Search for the cell housing the specified text and yield its (X, Y) center coordinate. 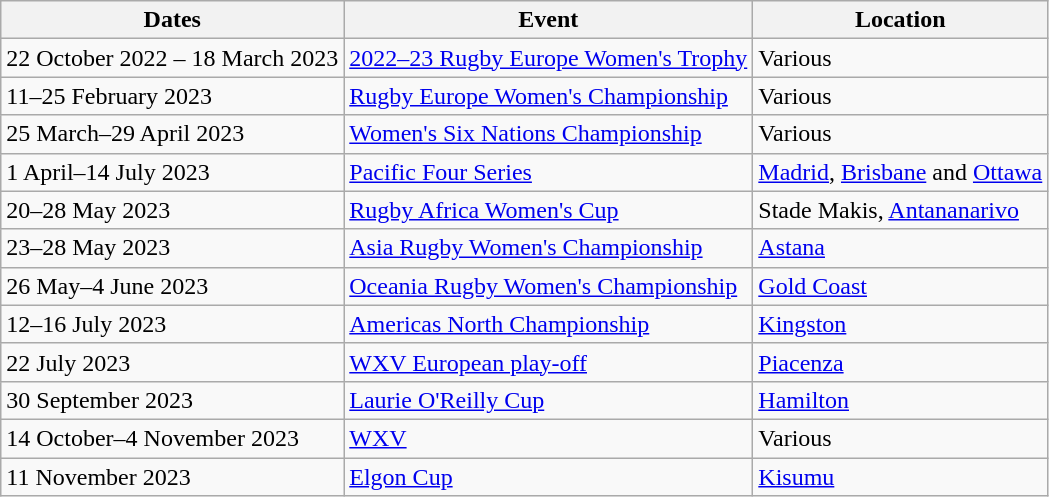
26 May–4 June 2023 (172, 286)
23–28 May 2023 (172, 248)
WXV European play-off (548, 362)
20–28 May 2023 (172, 210)
25 March–29 April 2023 (172, 134)
1 April–14 July 2023 (172, 172)
WXV (548, 438)
Rugby Africa Women's Cup (548, 210)
12–16 July 2023 (172, 324)
Madrid, Brisbane and Ottawa (900, 172)
Oceania Rugby Women's Championship (548, 286)
2022–23 Rugby Europe Women's Trophy (548, 58)
Dates (172, 20)
30 September 2023 (172, 400)
11 November 2023 (172, 477)
22 July 2023 (172, 362)
Laurie O'Reilly Cup (548, 400)
22 October 2022 – 18 March 2023 (172, 58)
Pacific Four Series (548, 172)
Stade Makis, Antananarivo (900, 210)
Americas North Championship (548, 324)
Event (548, 20)
Astana (900, 248)
Elgon Cup (548, 477)
11–25 February 2023 (172, 96)
Hamilton (900, 400)
Rugby Europe Women's Championship (548, 96)
Kingston (900, 324)
Kisumu (900, 477)
14 October–4 November 2023 (172, 438)
Location (900, 20)
Women's Six Nations Championship (548, 134)
Gold Coast (900, 286)
Piacenza (900, 362)
Asia Rugby Women's Championship (548, 248)
